From the cell containing the given text, extract its center point as [x, y] coordinate. 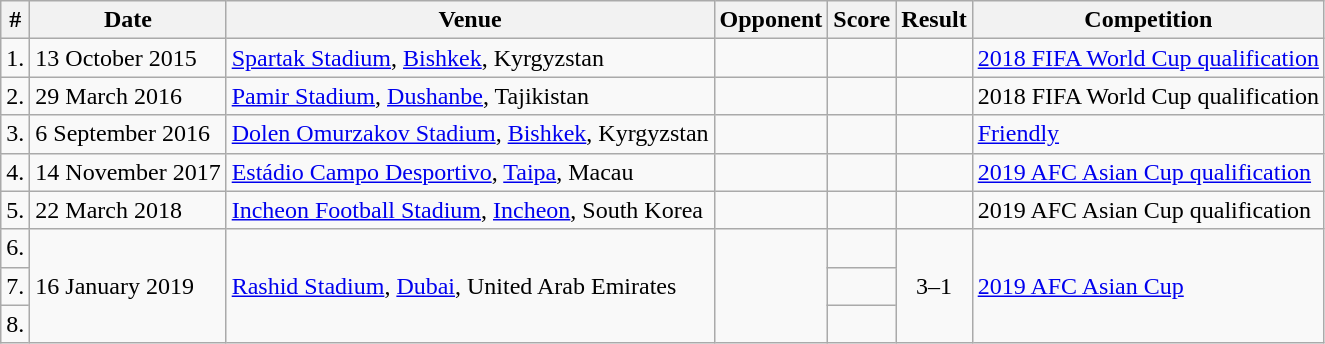
22 March 2018 [128, 210]
2019 AFC Asian Cup [1148, 286]
Pamir Stadium, Dushanbe, Tajikistan [470, 96]
Score [862, 20]
16 January 2019 [128, 286]
Opponent [771, 20]
Friendly [1148, 134]
Competition [1148, 20]
Dolen Omurzakov Stadium, Bishkek, Kyrgyzstan [470, 134]
5. [16, 210]
6. [16, 248]
Date [128, 20]
Estádio Campo Desportivo, Taipa, Macau [470, 172]
6 September 2016 [128, 134]
13 October 2015 [128, 58]
3–1 [934, 286]
Rashid Stadium, Dubai, United Arab Emirates [470, 286]
29 March 2016 [128, 96]
3. [16, 134]
7. [16, 286]
Result [934, 20]
8. [16, 324]
1. [16, 58]
4. [16, 172]
Spartak Stadium, Bishkek, Kyrgyzstan [470, 58]
Incheon Football Stadium, Incheon, South Korea [470, 210]
Venue [470, 20]
# [16, 20]
2. [16, 96]
14 November 2017 [128, 172]
